For the text-containing cell, return its midpoint in [x, y] coordinate format. 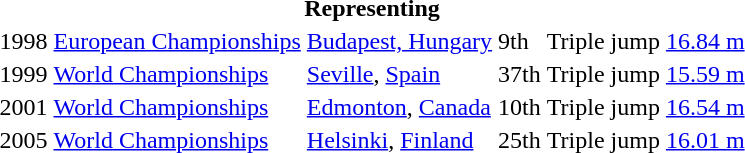
9th [520, 41]
37th [520, 74]
Budapest, Hungary [399, 41]
10th [520, 107]
European Championships [177, 41]
Seville, Spain [399, 74]
Edmonton, Canada [399, 107]
